From the cell containing the given text, extract its center point as [X, Y] coordinate. 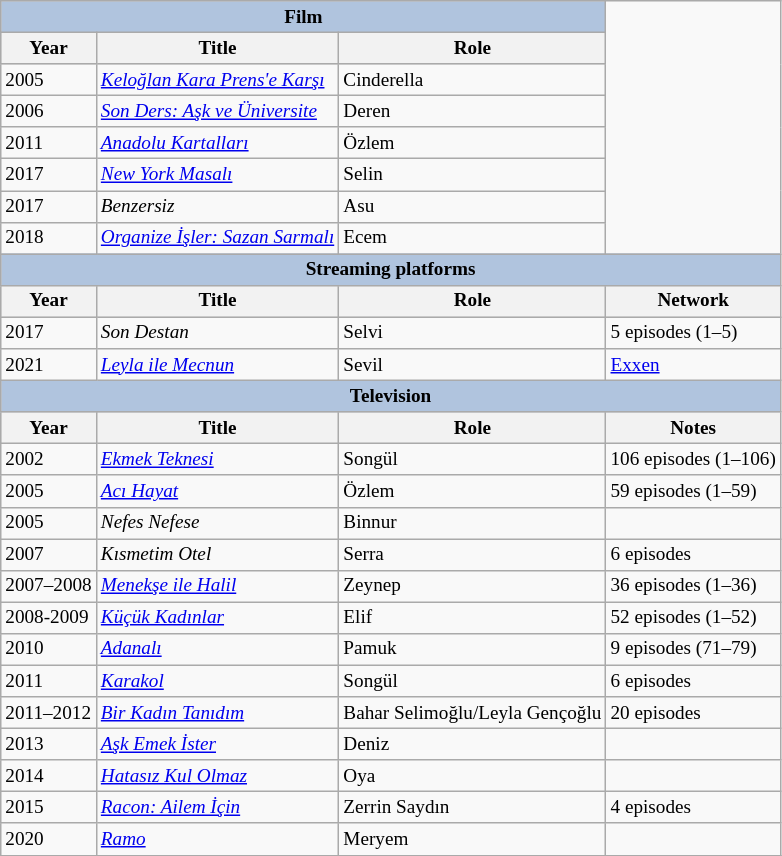
Zerrin Saydın [472, 808]
Son Destan [218, 333]
2013 [49, 744]
Bir Kadın Tanıdım [218, 713]
Asu [472, 206]
Serra [472, 554]
Son Ders: Aşk ve Üniversite [218, 111]
Sevil [472, 365]
36 episodes (1–36) [693, 586]
Ramo [218, 839]
4 episodes [693, 808]
2008-2009 [49, 618]
Cinderella [472, 80]
2020 [49, 839]
Film [304, 17]
52 episodes (1–52) [693, 618]
Ekmek Teknesi [218, 460]
2021 [49, 365]
Anadolu Kartalları [218, 143]
Deniz [472, 744]
2007–2008 [49, 586]
20 episodes [693, 713]
Zeynep [472, 586]
2002 [49, 460]
59 episodes (1–59) [693, 491]
Pamuk [472, 649]
Nefes Nefese [218, 523]
Deren [472, 111]
Selvi [472, 333]
Network [693, 301]
Binnur [472, 523]
2014 [49, 776]
Elif [472, 618]
Oya [472, 776]
9 episodes (71–79) [693, 649]
5 episodes (1–5) [693, 333]
2018 [49, 238]
Exxen [693, 365]
Organize İşler: Sazan Sarmalı [218, 238]
Adanalı [218, 649]
Benzersiz [218, 206]
Ecem [472, 238]
Kısmetim Otel [218, 554]
Hatasız Kul Olmaz [218, 776]
2007 [49, 554]
2010 [49, 649]
New York Masalı [218, 175]
Notes [693, 428]
Keloğlan Kara Prens'e Karşı [218, 80]
Menekşe ile Halil [218, 586]
Selin [472, 175]
106 episodes (1–106) [693, 460]
2015 [49, 808]
Karakol [218, 681]
2006 [49, 111]
Meryem [472, 839]
Television [391, 396]
Aşk Emek İster [218, 744]
Bahar Selimoğlu/Leyla Gençoğlu [472, 713]
Acı Hayat [218, 491]
Küçük Kadınlar [218, 618]
Leyla ile Mecnun [218, 365]
Streaming platforms [391, 270]
2011–2012 [49, 713]
Racon: Ailem İçin [218, 808]
